From the cell containing the given text, extract its center point as [X, Y] coordinate. 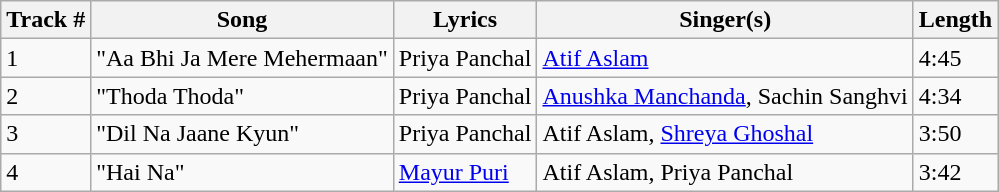
"Dil Na Jaane Kyun" [242, 134]
Song [242, 20]
1 [46, 58]
4:45 [955, 58]
Atif Aslam, Priya Panchal [725, 172]
Lyrics [465, 20]
Anushka Manchanda, Sachin Sanghvi [725, 96]
Singer(s) [725, 20]
"Aa Bhi Ja Mere Mehermaan" [242, 58]
Mayur Puri [465, 172]
Track # [46, 20]
4 [46, 172]
"Hai Na" [242, 172]
"Thoda Thoda" [242, 96]
Atif Aslam, Shreya Ghoshal [725, 134]
3:42 [955, 172]
3:50 [955, 134]
Atif Aslam [725, 58]
Length [955, 20]
4:34 [955, 96]
2 [46, 96]
3 [46, 134]
